Locate the cell with the specified text and output its (x, y) center coordinate. 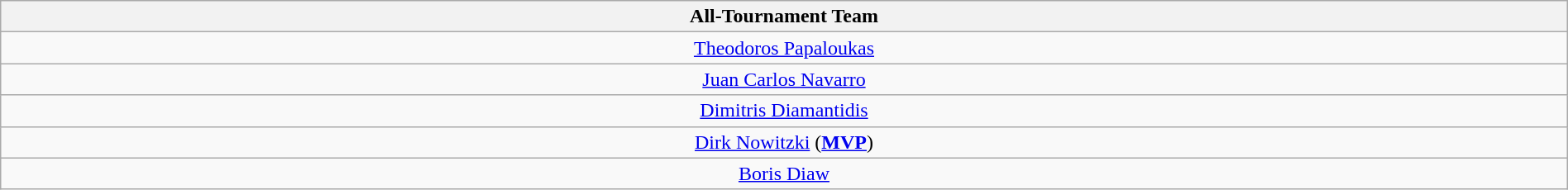
Dimitris Diamantidis (784, 111)
Theodoros Papaloukas (784, 48)
Juan Carlos Navarro (784, 79)
All-Tournament Team (784, 17)
Boris Diaw (784, 173)
Dirk Nowitzki (MVP) (784, 142)
